Search for the cell housing the specified text and yield its (X, Y) center coordinate. 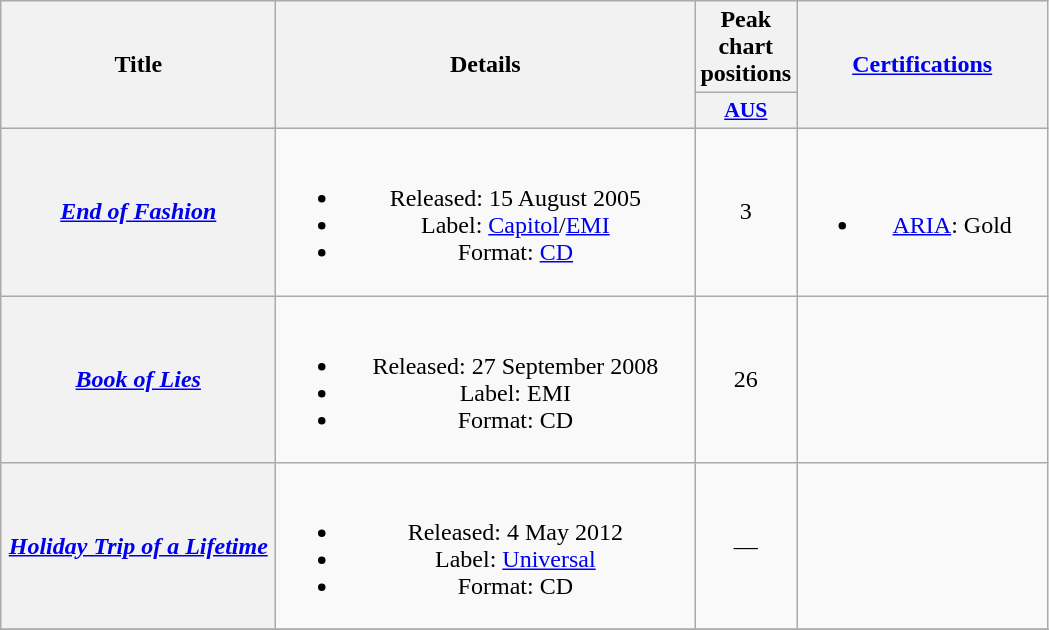
3 (746, 212)
Released: 27 September 2008Label: EMIFormat: CD (486, 380)
Details (486, 65)
Released: 4 May 2012Label: UniversalFormat: CD (486, 546)
26 (746, 380)
Title (138, 65)
Book of Lies (138, 380)
Released: 15 August 2005Label: Capitol/EMIFormat: CD (486, 212)
Holiday Trip of a Lifetime (138, 546)
Certifications (922, 65)
ARIA: Gold (922, 212)
Peak chart positions (746, 47)
AUS (746, 111)
End of Fashion (138, 212)
— (746, 546)
